Provide the [X, Y] coordinate of the cell's center where the given text is located.  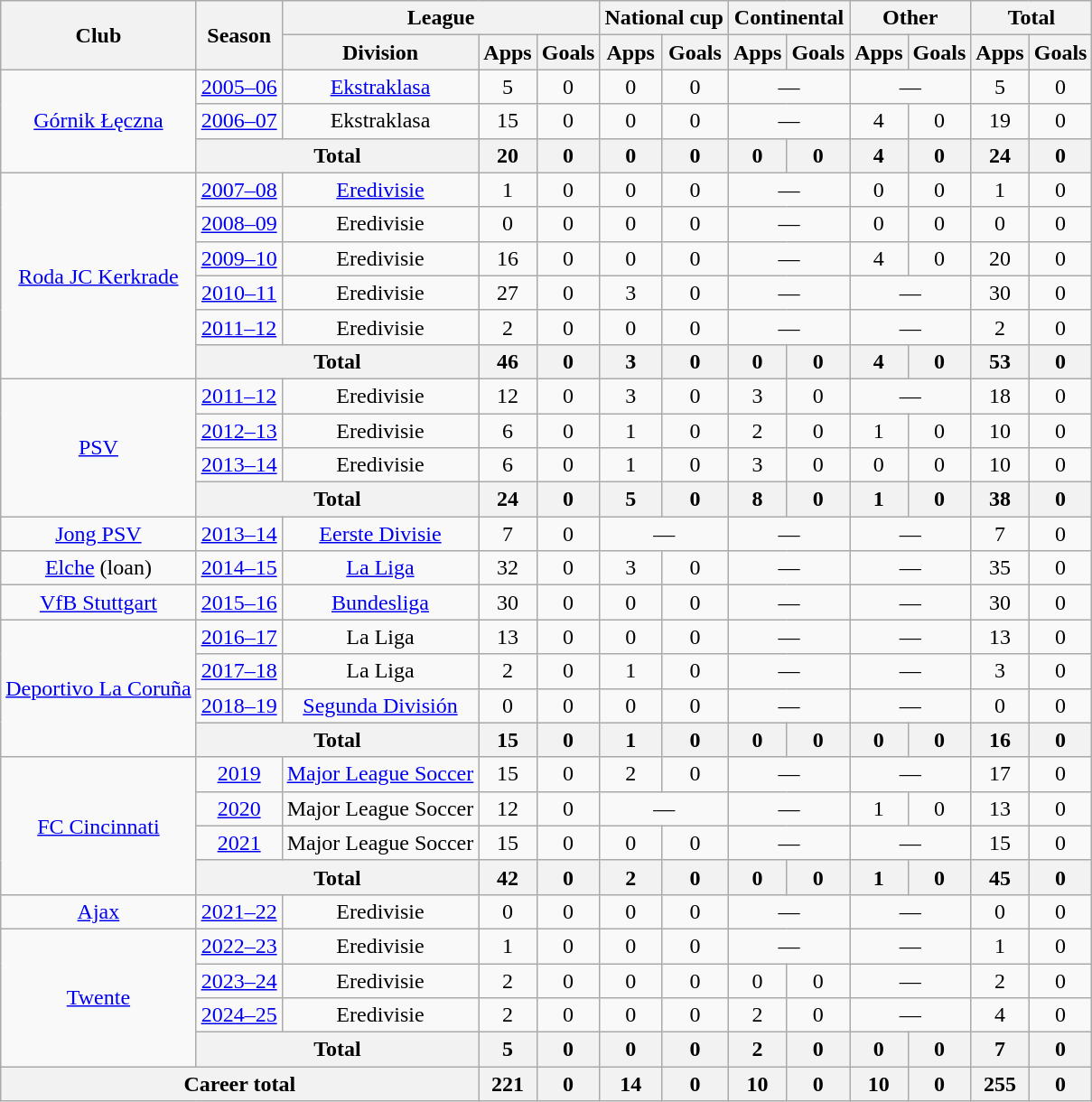
2007–08 [238, 190]
19 [1000, 121]
Segunda División [380, 705]
Season [238, 35]
Górnik Łęczna [98, 121]
Elche (loan) [98, 568]
42 [508, 877]
Ajax [98, 911]
2012–13 [238, 431]
8 [757, 500]
46 [508, 361]
2021–22 [238, 911]
2008–09 [238, 224]
League [441, 18]
2015–16 [238, 602]
Career total [240, 1084]
2019 [238, 774]
45 [1000, 877]
2016–17 [238, 637]
National cup [664, 18]
Jong PSV [98, 534]
2024–25 [238, 1015]
2009–10 [238, 258]
Other [910, 18]
2017–18 [238, 671]
53 [1000, 361]
Twente [98, 997]
VfB Stuttgart [98, 602]
Continental [789, 18]
35 [1000, 568]
2022–23 [238, 946]
Division [380, 52]
27 [508, 293]
2006–07 [238, 121]
17 [1000, 774]
2020 [238, 808]
Roda JC Kerkrade [98, 275]
32 [508, 568]
Club [98, 35]
Bundesliga [380, 602]
2021 [238, 843]
FC Cincinnati [98, 826]
221 [508, 1084]
2010–11 [238, 293]
Eerste Divisie [380, 534]
2023–24 [238, 980]
2005–06 [238, 87]
PSV [98, 447]
14 [630, 1084]
2014–15 [238, 568]
38 [1000, 500]
2018–19 [238, 705]
255 [1000, 1084]
Deportivo La Coruña [98, 688]
18 [1000, 396]
